Pinpoint the cell where the given text exists, returning its [X, Y] midpoint coordinate. 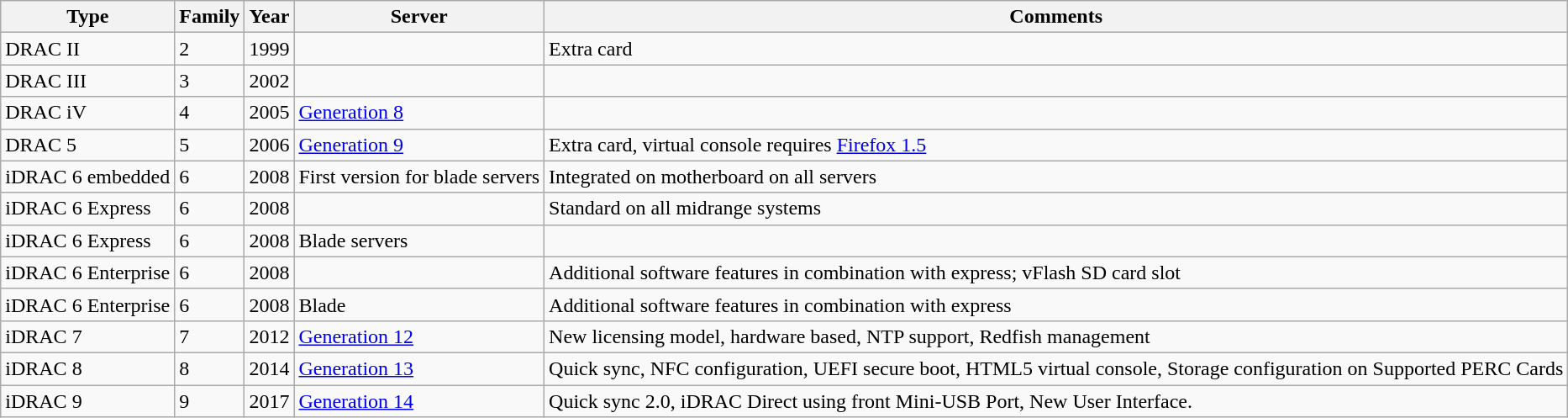
2006 [269, 145]
7 [210, 336]
Quick sync 2.0, iDRAC Direct using front Mini-USB Port, New User Interface. [1056, 401]
3 [210, 81]
Generation 14 [419, 401]
1999 [269, 49]
Generation 9 [419, 145]
First version for blade servers [419, 177]
8 [210, 368]
DRAC 5 [87, 145]
Year [269, 17]
9 [210, 401]
Quick sync, NFC configuration, UEFI secure boot, HTML5 virtual console, Storage configuration on Supported PERC Cards [1056, 368]
Server [419, 17]
Integrated on motherboard on all servers [1056, 177]
Additional software features in combination with express; vFlash SD card slot [1056, 272]
2005 [269, 113]
2 [210, 49]
DRAC iV [87, 113]
iDRAC 8 [87, 368]
iDRAC 9 [87, 401]
Blade [419, 304]
2017 [269, 401]
DRAC III [87, 81]
Generation 12 [419, 336]
5 [210, 145]
Standard on all midrange systems [1056, 209]
2002 [269, 81]
Extra card, virtual console requires Firefox 1.5 [1056, 145]
Comments [1056, 17]
DRAC II [87, 49]
New licensing model, hardware based, NTP support, Redfish management [1056, 336]
4 [210, 113]
Generation 13 [419, 368]
iDRAC 7 [87, 336]
Extra card [1056, 49]
Type [87, 17]
Generation 8 [419, 113]
iDRAC 6 embedded [87, 177]
Additional software features in combination with express [1056, 304]
2012 [269, 336]
Family [210, 17]
Blade servers [419, 241]
2014 [269, 368]
